Detect which cell encompasses the target text, then output its (X, Y) center coordinate. 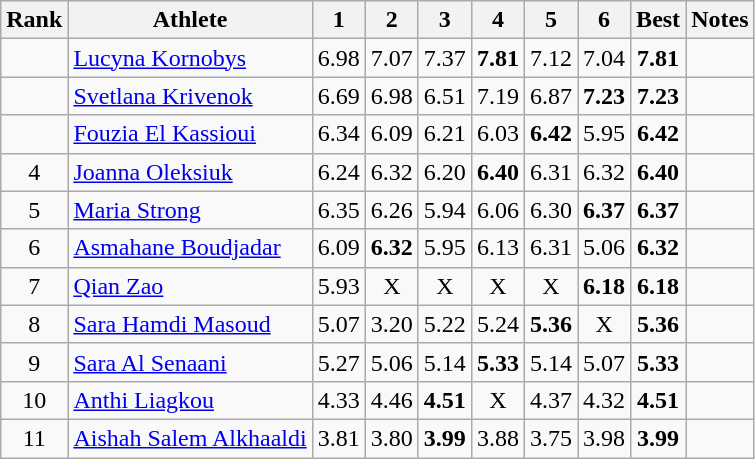
5.94 (444, 210)
6.51 (444, 96)
Best (658, 20)
Fouzia El Kassioui (190, 134)
8 (34, 324)
3.88 (498, 438)
7.19 (498, 96)
Notes (720, 20)
6.30 (550, 210)
9 (34, 362)
5.22 (444, 324)
3.20 (392, 324)
Aishah Salem Alkhaaldi (190, 438)
Lucyna Kornobys (190, 58)
6.13 (498, 248)
4.32 (604, 400)
Svetlana Krivenok (190, 96)
6.35 (338, 210)
6.06 (498, 210)
7.12 (550, 58)
7.07 (392, 58)
5.24 (498, 324)
1 (338, 20)
3.98 (604, 438)
4.37 (550, 400)
Asmahane Boudjadar (190, 248)
7.04 (604, 58)
Qian Zao (190, 286)
Joanna Oleksiuk (190, 172)
6.26 (392, 210)
7.37 (444, 58)
10 (34, 400)
3 (444, 20)
11 (34, 438)
5.27 (338, 362)
Sara Al Senaani (190, 362)
Maria Strong (190, 210)
6.24 (338, 172)
5.93 (338, 286)
Rank (34, 20)
6.87 (550, 96)
Athlete (190, 20)
Anthi Liagkou (190, 400)
6.03 (498, 134)
3.80 (392, 438)
6.34 (338, 134)
4.33 (338, 400)
3.75 (550, 438)
4.46 (392, 400)
7 (34, 286)
2 (392, 20)
3.81 (338, 438)
Sara Hamdi Masoud (190, 324)
6.69 (338, 96)
6.20 (444, 172)
6.21 (444, 134)
